From the cell containing the given text, extract its center point as (x, y) coordinate. 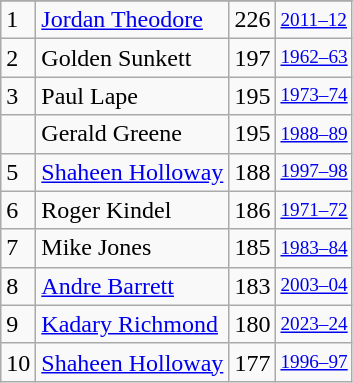
1997–98 (314, 172)
197 (252, 58)
186 (252, 210)
183 (252, 286)
1962–63 (314, 58)
2 (18, 58)
Andre Barrett (132, 286)
8 (18, 286)
226 (252, 20)
Gerald Greene (132, 134)
5 (18, 172)
Golden Sunkett (132, 58)
1 (18, 20)
2003–04 (314, 286)
185 (252, 248)
Kadary Richmond (132, 324)
1996–97 (314, 362)
1971–72 (314, 210)
Jordan Theodore (132, 20)
7 (18, 248)
10 (18, 362)
9 (18, 324)
180 (252, 324)
1983–84 (314, 248)
Roger Kindel (132, 210)
3 (18, 96)
1973–74 (314, 96)
188 (252, 172)
2023–24 (314, 324)
1988–89 (314, 134)
2011–12 (314, 20)
6 (18, 210)
Mike Jones (132, 248)
Paul Lape (132, 96)
177 (252, 362)
